Locate the cell with the specified text and output its [x, y] center coordinate. 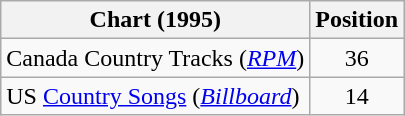
US Country Songs (Billboard) [156, 96]
Position [357, 20]
Chart (1995) [156, 20]
Canada Country Tracks (RPM) [156, 58]
36 [357, 58]
14 [357, 96]
